Output the [X, Y] coordinate of the center of the cell containing the given text.  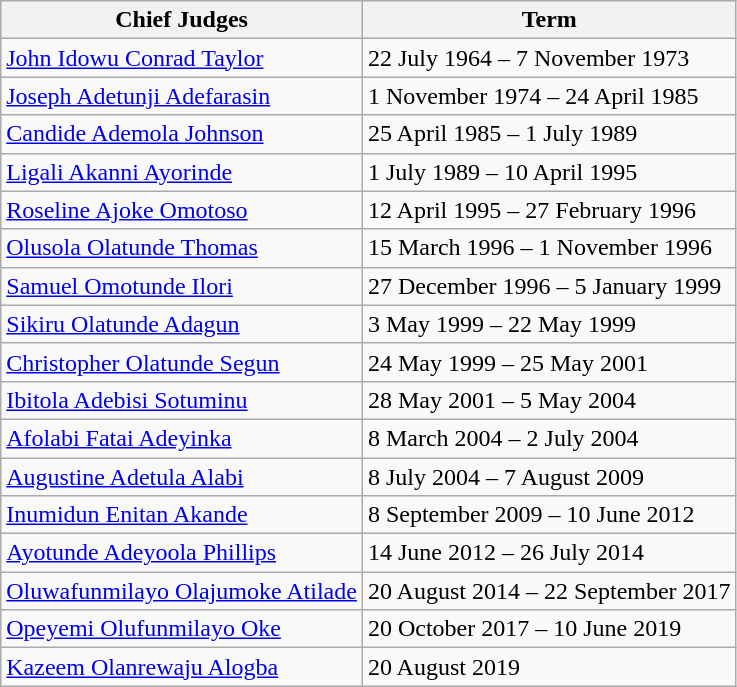
Samuel Omotunde Ilori [182, 286]
Term [549, 20]
22 July 1964 – 7 November 1973 [549, 58]
8 July 2004 – 7 August 2009 [549, 477]
27 December 1996 – 5 January 1999 [549, 286]
3 May 1999 – 22 May 1999 [549, 324]
20 October 2017 – 10 June 2019 [549, 629]
Sikiru Olatunde Adagun [182, 324]
8 September 2009 – 10 June 2012 [549, 515]
20 August 2014 – 22 September 2017 [549, 591]
Opeyemi Olufunmilayo Oke [182, 629]
Christopher Olatunde Segun [182, 362]
Ayotunde Adeyoola Phillips [182, 553]
Augustine Adetula Alabi [182, 477]
15 March 1996 – 1 November 1996 [549, 248]
1 July 1989 – 10 April 1995 [549, 172]
Ibitola Adebisi Sotuminu [182, 400]
Candide Ademola Johnson [182, 134]
14 June 2012 – 26 July 2014 [549, 553]
20 August 2019 [549, 667]
Inumidun Enitan Akande [182, 515]
1 November 1974 – 24 April 1985 [549, 96]
24 May 1999 – 25 May 2001 [549, 362]
Afolabi Fatai Adeyinka [182, 438]
12 April 1995 – 27 February 1996 [549, 210]
Kazeem Olanrewaju Alogba [182, 667]
Ligali Akanni Ayorinde [182, 172]
Chief Judges [182, 20]
Roseline Ajoke Omotoso [182, 210]
28 May 2001 – 5 May 2004 [549, 400]
John Idowu Conrad Taylor [182, 58]
Joseph Adetunji Adefarasin [182, 96]
8 March 2004 – 2 July 2004 [549, 438]
25 April 1985 – 1 July 1989 [549, 134]
Oluwafunmilayo Olajumoke Atilade [182, 591]
Olusola Olatunde Thomas [182, 248]
